Detect which cell encompasses the target text, then output its (X, Y) center coordinate. 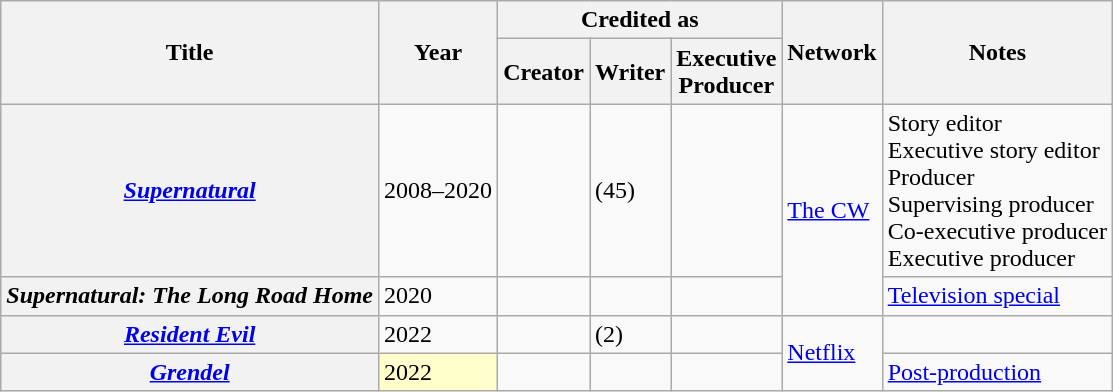
Grendel (190, 372)
ExecutiveProducer (726, 72)
Supernatural: The Long Road Home (190, 296)
Netflix (832, 353)
2020 (438, 296)
2008–2020 (438, 190)
The CW (832, 210)
Notes (997, 52)
(2) (630, 334)
Creator (544, 72)
Supernatural (190, 190)
(45) (630, 190)
Post-production (997, 372)
Writer (630, 72)
Television special (997, 296)
Network (832, 52)
Resident Evil (190, 334)
Title (190, 52)
Credited as (640, 20)
Story editor Executive story editor Producer Supervising producer Co-executive producer Executive producer (997, 190)
Year (438, 52)
